Search for the cell housing the specified text and yield its [x, y] center coordinate. 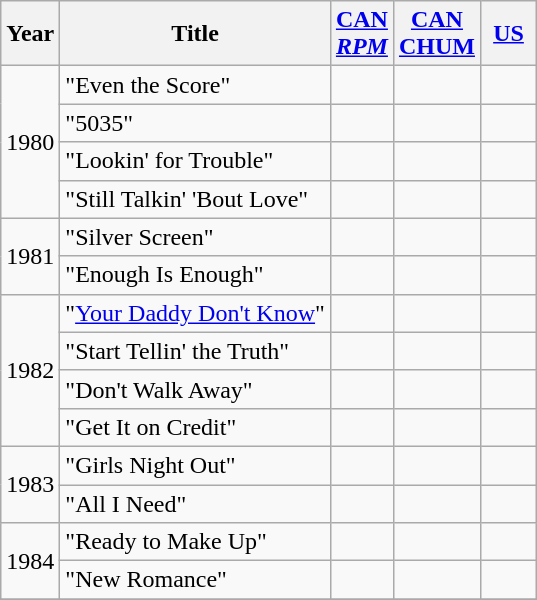
"Don't Walk Away" [196, 389]
"New Romance" [196, 580]
Year [30, 34]
"Your Daddy Don't Know" [196, 313]
"Silver Screen" [196, 237]
1981 [30, 256]
"Ready to Make Up" [196, 542]
1980 [30, 142]
"Even the Score" [196, 85]
1982 [30, 370]
"All I Need" [196, 503]
"Still Talkin' 'Bout Love" [196, 199]
"Get It on Credit" [196, 427]
CANCHUM [436, 34]
"Enough Is Enough" [196, 275]
CANRPM [362, 34]
"5035" [196, 123]
"Girls Night Out" [196, 465]
"Start Tellin' the Truth" [196, 351]
Title [196, 34]
1983 [30, 484]
1984 [30, 561]
"Lookin' for Trouble" [196, 161]
US [508, 34]
